Detect which cell encompasses the target text, then output its [X, Y] center coordinate. 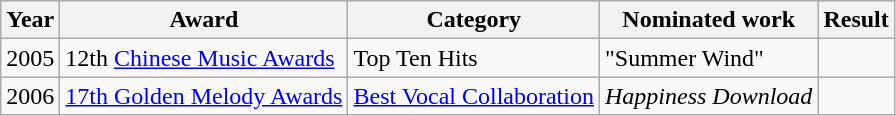
Best Vocal Collaboration [474, 96]
12th Chinese Music Awards [204, 58]
Nominated work [708, 20]
Award [204, 20]
2006 [30, 96]
Result [856, 20]
Year [30, 20]
"Summer Wind" [708, 58]
Category [474, 20]
Top Ten Hits [474, 58]
17th Golden Melody Awards [204, 96]
Happiness Download [708, 96]
2005 [30, 58]
